For the text-containing cell, return its midpoint in (X, Y) coordinate format. 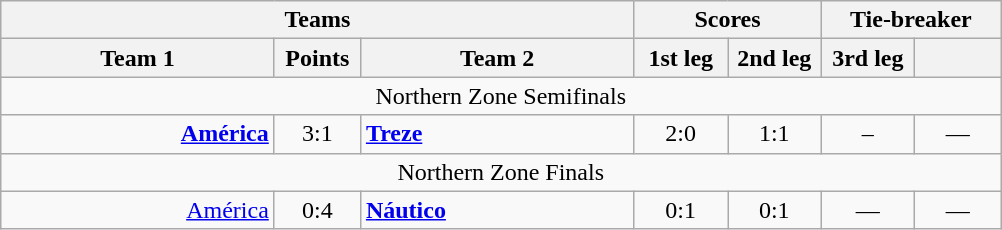
– (868, 134)
Náutico (497, 210)
0:4 (317, 210)
3:1 (317, 134)
1st leg (681, 58)
2:0 (681, 134)
Northern Zone Finals (501, 172)
Team 1 (138, 58)
3rd leg (868, 58)
Teams (318, 20)
Scores (728, 20)
Points (317, 58)
Tie-breaker (911, 20)
1:1 (775, 134)
Treze (497, 134)
Northern Zone Semifinals (501, 96)
Team 2 (497, 58)
2nd leg (775, 58)
